Find where the given text appears and provide that cell's center as [x, y] coordinate. 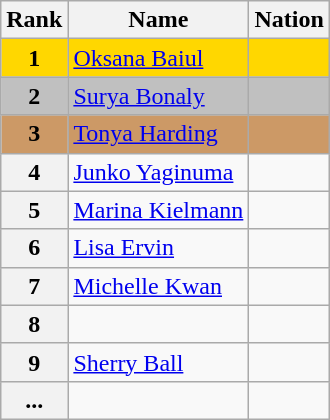
1 [34, 58]
Name [158, 20]
3 [34, 134]
Michelle Kwan [158, 286]
Rank [34, 20]
Sherry Ball [158, 362]
... [34, 400]
4 [34, 172]
8 [34, 324]
Marina Kielmann [158, 210]
Nation [289, 20]
Surya Bonaly [158, 96]
7 [34, 286]
2 [34, 96]
Junko Yaginuma [158, 172]
5 [34, 210]
Oksana Baiul [158, 58]
9 [34, 362]
6 [34, 248]
Lisa Ervin [158, 248]
Tonya Harding [158, 134]
